Extract the [X, Y] coordinate from the center of the cell holding the provided text.  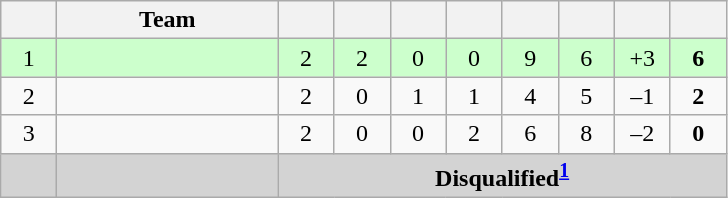
+3 [642, 58]
8 [586, 134]
–2 [642, 134]
3 [29, 134]
9 [530, 58]
Team [168, 20]
4 [530, 96]
–1 [642, 96]
5 [586, 96]
Disqualified1 [502, 176]
